Detect which cell encompasses the target text, then output its [x, y] center coordinate. 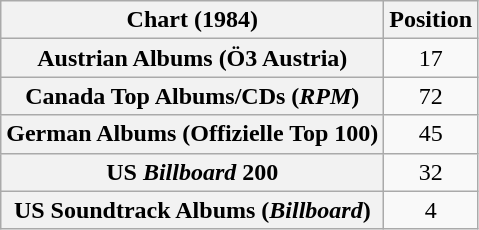
Position [431, 20]
Austrian Albums (Ö3 Austria) [192, 58]
17 [431, 58]
45 [431, 134]
72 [431, 96]
German Albums (Offizielle Top 100) [192, 134]
32 [431, 172]
4 [431, 210]
Chart (1984) [192, 20]
US Billboard 200 [192, 172]
Canada Top Albums/CDs (RPM) [192, 96]
US Soundtrack Albums (Billboard) [192, 210]
